Extract the [X, Y] coordinate from the center of the cell holding the provided text.  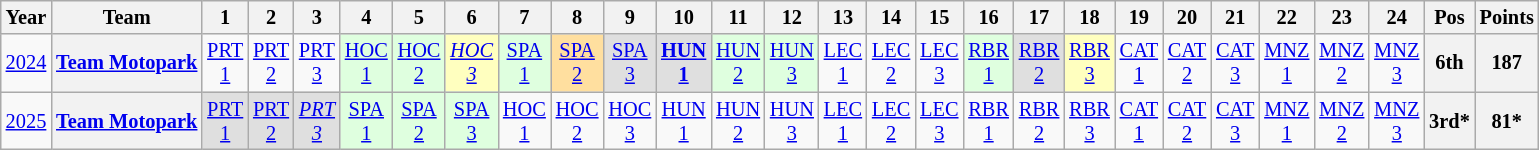
9 [630, 17]
10 [684, 17]
12 [792, 17]
7 [524, 17]
187 [1507, 63]
Year [26, 17]
24 [1396, 17]
21 [1235, 17]
8 [578, 17]
Points [1507, 17]
2 [271, 17]
19 [1139, 17]
3 [317, 17]
6 [472, 17]
13 [843, 17]
15 [939, 17]
81* [1507, 121]
14 [891, 17]
11 [738, 17]
20 [1187, 17]
2024 [26, 63]
18 [1089, 17]
23 [1342, 17]
4 [366, 17]
6th [1449, 63]
22 [1286, 17]
17 [1039, 17]
Team [126, 17]
3rd* [1449, 121]
16 [988, 17]
2025 [26, 121]
1 [225, 17]
Pos [1449, 17]
5 [420, 17]
